Search for the cell housing the specified text and yield its [x, y] center coordinate. 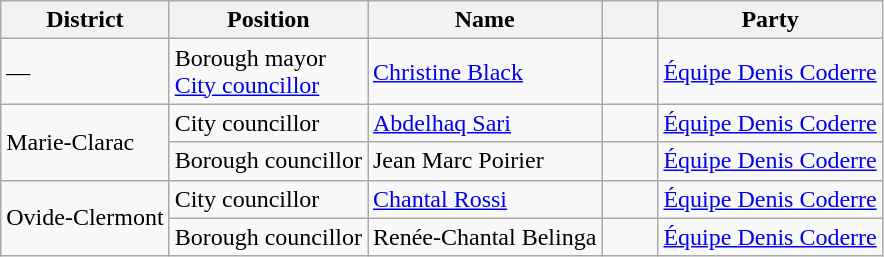
Party [770, 20]
Position [268, 20]
Christine Black [485, 72]
District [85, 20]
Borough mayorCity councillor [268, 72]
Ovide-Clermont [85, 218]
Name [485, 20]
Marie-Clarac [85, 142]
Abdelhaq Sari [485, 123]
Renée-Chantal Belinga [485, 237]
Chantal Rossi [485, 199]
— [85, 72]
Jean Marc Poirier [485, 161]
